From the cell containing the given text, extract its center point as [X, Y] coordinate. 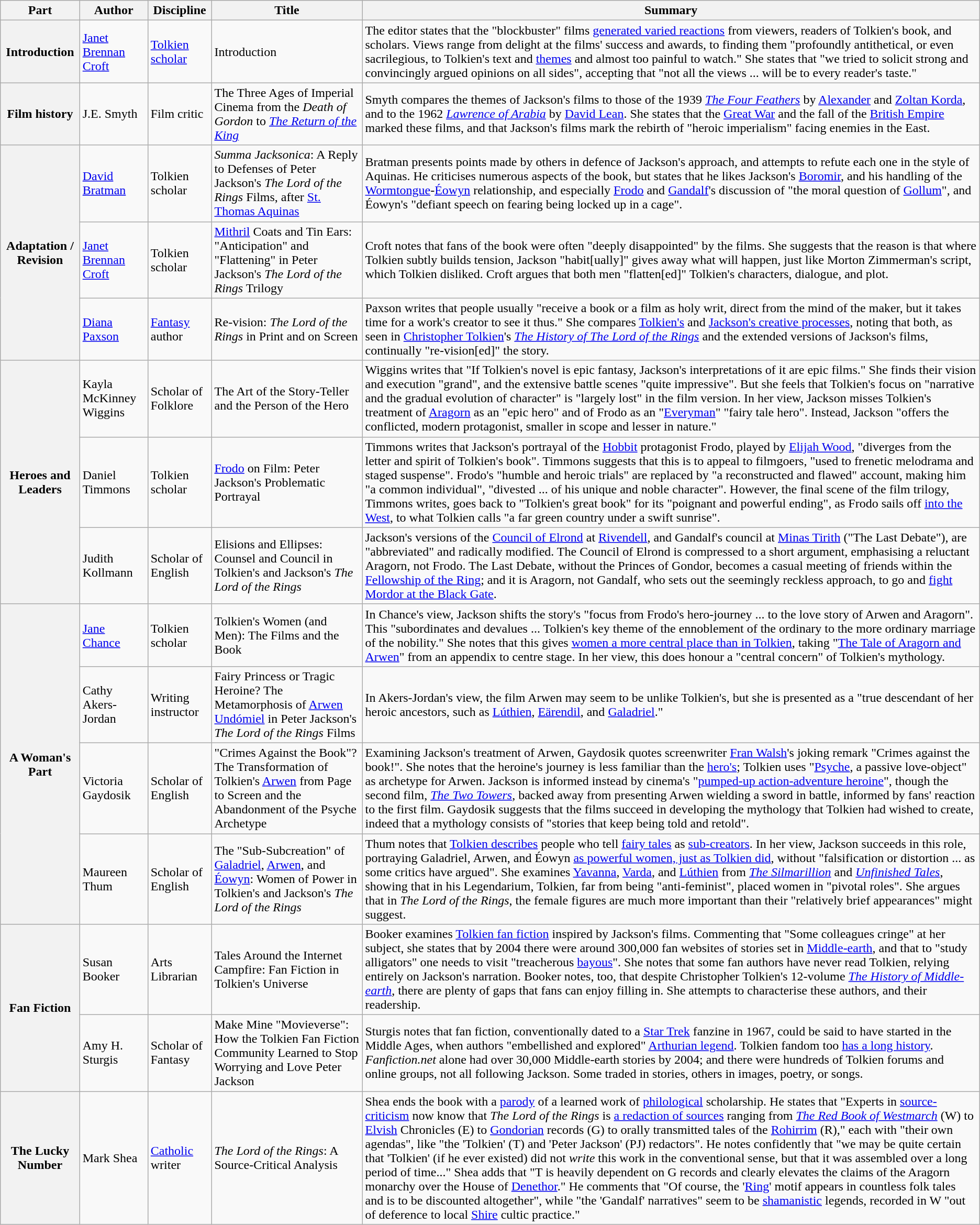
The Lord of the Rings: A Source-Critical Analysis [287, 1158]
Film critic [180, 114]
Victoria Gaydosik [114, 788]
Make Mine "Movieverse": How the Tolkien Fan Fiction Community Learned to Stop Worrying and Love Peter Jackson [287, 1053]
Title [287, 10]
Re-vision: The Lord of the Rings in Print and on Screen [287, 329]
Kayla McKinney Wiggins [114, 399]
Diana Paxson [114, 329]
Arts Librarian [180, 970]
"Crimes Against the Book"? The Transformation of Tolkien's Arwen from Page to Screen and the Abandonment of the Psyche Archetype [287, 788]
Tolkien's Women (and Men): The Films and the Book [287, 635]
The Art of the Story-Teller and the Person of the Hero [287, 399]
David Bratman [114, 183]
Susan Booker [114, 970]
The Lucky Number [40, 1158]
J.E. Smyth [114, 114]
Amy H. Sturgis [114, 1053]
Tales Around the Internet Campfire: Fan Fiction in Tolkien's Universe [287, 970]
Adaptation / Revision [40, 252]
Scholar of Fantasy [180, 1053]
Fairy Princess or Tragic Heroine? The Metamorphosis of Arwen Undómiel in Peter Jackson's The Lord of the Rings Films [287, 704]
Scholar of Folklore [180, 399]
Film history [40, 114]
The Three Ages of Imperial Cinema from the Death of Gordon to The Return of the King [287, 114]
A Woman's Part [40, 764]
Elisions and Ellipses: Counsel and Council in Tolkien's and Jackson's The Lord of the Rings [287, 566]
Mithril Coats and Tin Ears: "Anticipation" and "Flattening" in Peter Jackson's The Lord of the Rings Trilogy [287, 260]
Maureen Thum [114, 879]
Judith Kollmann [114, 566]
The "Sub-Subcreation" of Galadriel, Arwen, and Éowyn: Women of Power in Tolkien's and Jackson's The Lord of the Rings [287, 879]
Fantasy author [180, 329]
Jane Chance [114, 635]
Cathy Akers-Jordan [114, 704]
Summary [671, 10]
Author [114, 10]
Heroes and Leaders [40, 482]
Mark Shea [114, 1158]
Discipline [180, 10]
Summa Jacksonica: A Reply to Defenses of Peter Jackson's The Lord of the Rings Films, after St. Thomas Aquinas [287, 183]
Fan Fiction [40, 1008]
Writing instructor [180, 704]
Catholic writer [180, 1158]
Frodo on Film: Peter Jackson's Problematic Portrayal [287, 482]
Part [40, 10]
Daniel Timmons [114, 482]
